Return the [x, y] coordinate for the center point of the cell that contains the specified text.  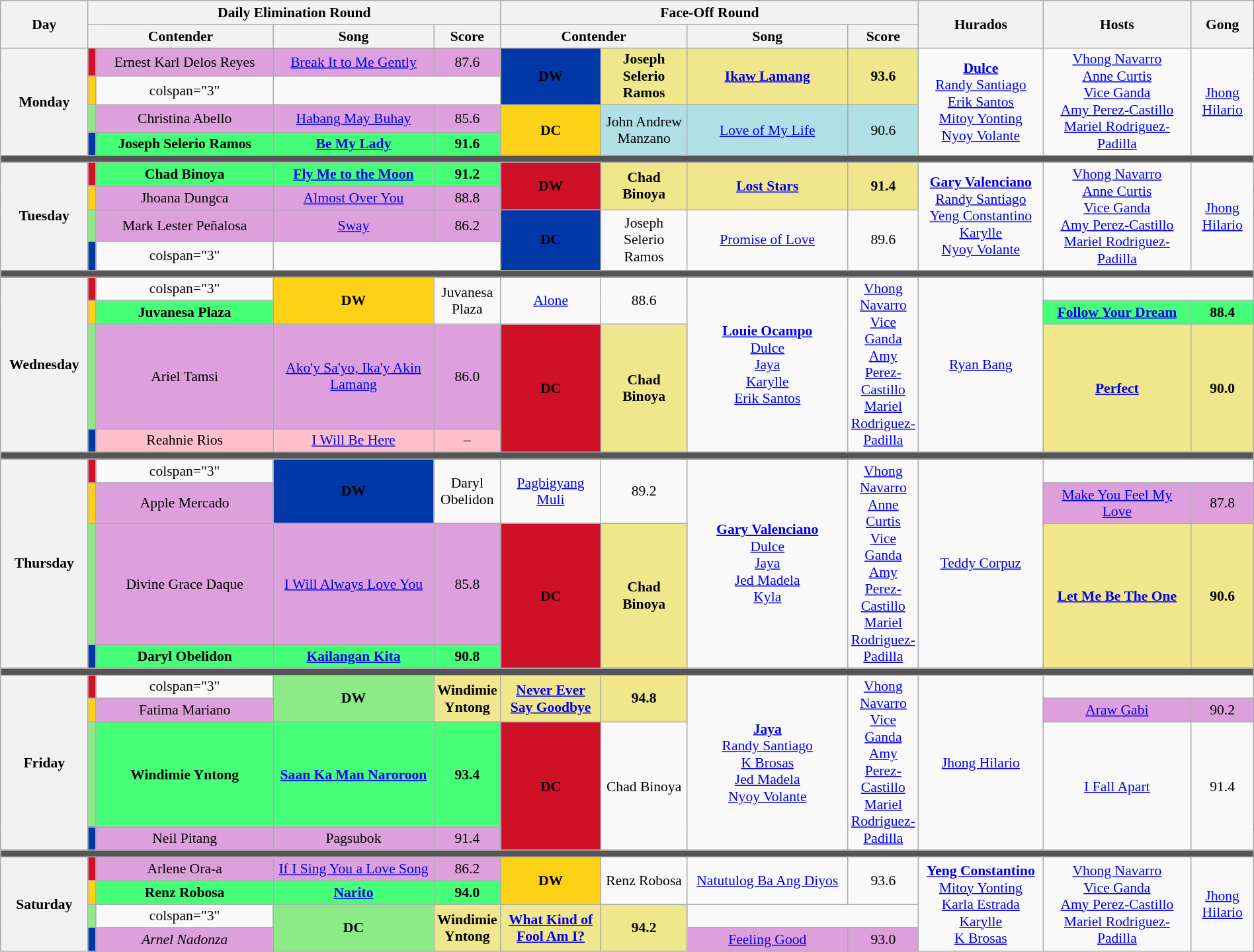
Perfect [1117, 388]
Kailangan Kita [353, 657]
88.8 [467, 198]
Almost Over You [353, 198]
Friday [44, 762]
DulceRandy SantiagoErik SantosMitoy YontingNyoy Volante [981, 102]
Mark Lester Peñalosa [185, 226]
I Will Always Love You [353, 584]
Habang May Buhay [353, 119]
JayaRandy SantiagoK BrosasJed MadelaNyoy Volante [767, 762]
Gary ValencianoRandy SantiagoYeng ConstantinoKarylleNyoy Volante [981, 217]
Arlene Ora-a [185, 869]
87.8 [1222, 503]
Yeng ConstantinoMitoy YontingKarla EstradaKarylleK Brosas [981, 904]
Louie OcampoDulceJayaKarylleErik Santos [767, 365]
85.6 [467, 119]
Promise of Love [767, 240]
90.2 [1222, 711]
86.0 [467, 376]
Saan Ka Man Naroroon [353, 775]
94.2 [644, 928]
91.2 [467, 175]
Divine Grace Daque [185, 584]
Daily Elimination Round [294, 13]
Narito [353, 892]
Feeling Good [767, 940]
Natutulog Ba Ang Diyos [767, 881]
Break It to Me Gently [353, 62]
89.6 [884, 240]
94.8 [644, 699]
Ryan Bang [981, 365]
Jhoana Dungca [185, 198]
What Kind of Fool Am I? [551, 928]
Day [44, 24]
88.4 [1222, 313]
Ariel Tamsi [185, 376]
93.4 [467, 775]
93.0 [884, 940]
Lost Stars [767, 187]
Love of My Life [767, 130]
Follow Your Dream [1117, 313]
Hurados [981, 24]
Ako'y Sa'yo, Ika'y Akin Lamang [353, 376]
Gong [1222, 24]
John Andrew Manzano [644, 130]
Face-Off Round [710, 13]
Saturday [44, 904]
– [467, 441]
Christina Abello [185, 119]
89.2 [644, 491]
Never Ever Say Goodbye [551, 699]
Sway [353, 226]
87.6 [467, 62]
Alone [551, 300]
If I Sing You a Love Song [353, 869]
94.0 [467, 892]
Tuesday [44, 217]
Ernest Karl Delos Reyes [185, 62]
Reahnie Rios [185, 441]
Be My Lady [353, 144]
88.6 [644, 300]
Gary ValencianoDulceJayaJed MadelaKyla [767, 564]
Araw Gabi [1117, 711]
90.0 [1222, 388]
Monday [44, 102]
Apple Mercado [185, 503]
I Will Be Here [353, 441]
90.8 [467, 657]
91.6 [467, 144]
Ikaw Lamang [767, 77]
Pagsubok [353, 839]
Wednesday [44, 365]
Pagbigyang Muli [551, 491]
Make You Feel My Love [1117, 503]
Hosts [1117, 24]
Neil Pitang [185, 839]
85.8 [467, 584]
Thursday [44, 564]
Fatima Mariano [185, 711]
Let Me Be The One [1117, 595]
I Fall Apart [1117, 787]
Teddy Corpuz [981, 564]
Arnel Nadonza [185, 940]
Fly Me to the Moon [353, 175]
